Provide the [x, y] coordinate of the cell's center where the given text is located.  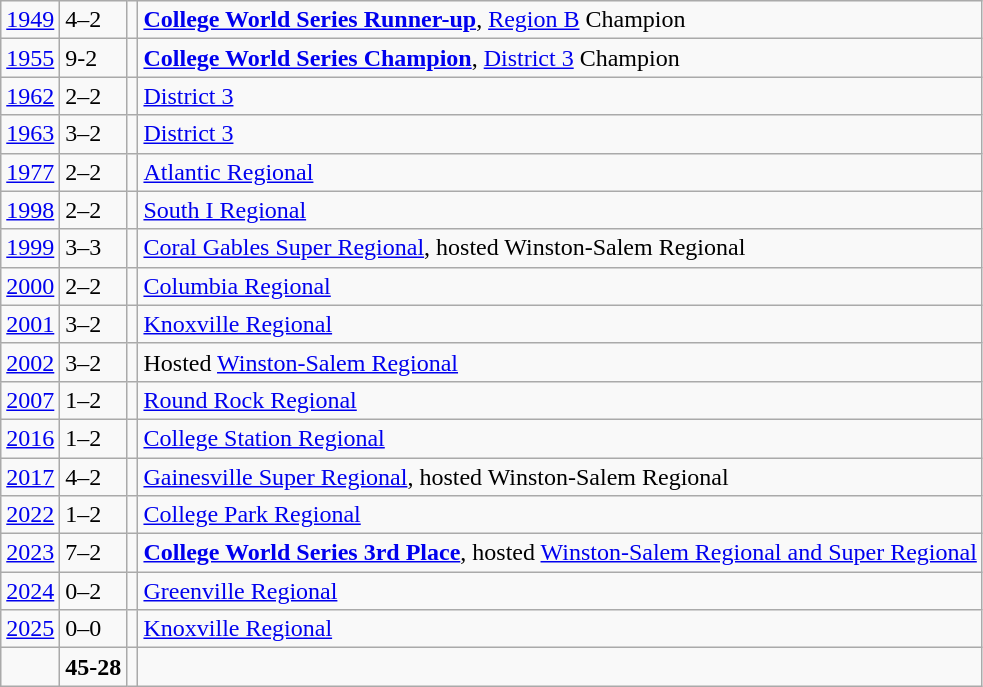
College Station Regional [560, 438]
2000 [30, 286]
2025 [30, 629]
Atlantic Regional [560, 172]
Hosted Winston-Salem Regional [560, 362]
2017 [30, 477]
College World Series 3rd Place, hosted Winston-Salem Regional and Super Regional [560, 553]
2022 [30, 515]
0–0 [94, 629]
3–3 [94, 248]
2007 [30, 400]
1963 [30, 134]
Columbia Regional [560, 286]
1977 [30, 172]
2024 [30, 591]
2023 [30, 553]
College World Series Runner-up, Region B Champion [560, 20]
Gainesville Super Regional, hosted Winston-Salem Regional [560, 477]
45-28 [94, 667]
Coral Gables Super Regional, hosted Winston-Salem Regional [560, 248]
2002 [30, 362]
2016 [30, 438]
0–2 [94, 591]
1949 [30, 20]
2001 [30, 324]
South I Regional [560, 210]
7–2 [94, 553]
1962 [30, 96]
1999 [30, 248]
Round Rock Regional [560, 400]
1955 [30, 58]
College Park Regional [560, 515]
Greenville Regional [560, 591]
1998 [30, 210]
9-2 [94, 58]
College World Series Champion, District 3 Champion [560, 58]
